For the text-containing cell, return its midpoint in [X, Y] coordinate format. 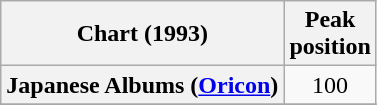
100 [330, 85]
Japanese Albums (Oricon) [142, 85]
Peakposition [330, 34]
Chart (1993) [142, 34]
